Find where the given text appears and provide that cell's center as (x, y) coordinate. 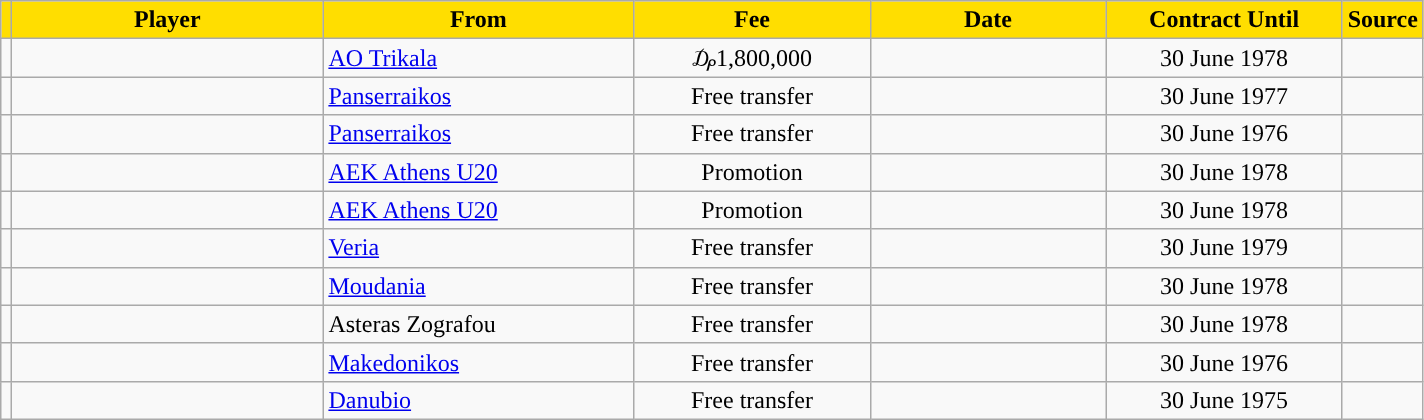
30 June 1977 (1224, 96)
Makedonikos (478, 362)
Source (1382, 20)
Danubio (478, 400)
Moudania (478, 286)
Date (988, 20)
From (478, 20)
Player (168, 20)
Fee (752, 20)
30 June 1975 (1224, 400)
AO Trikala (478, 58)
30 June 1979 (1224, 248)
₯1,800,000 (752, 58)
Contract Until (1224, 20)
Veria (478, 248)
Asteras Zografou (478, 324)
